From the cell containing the given text, extract its center point as (x, y) coordinate. 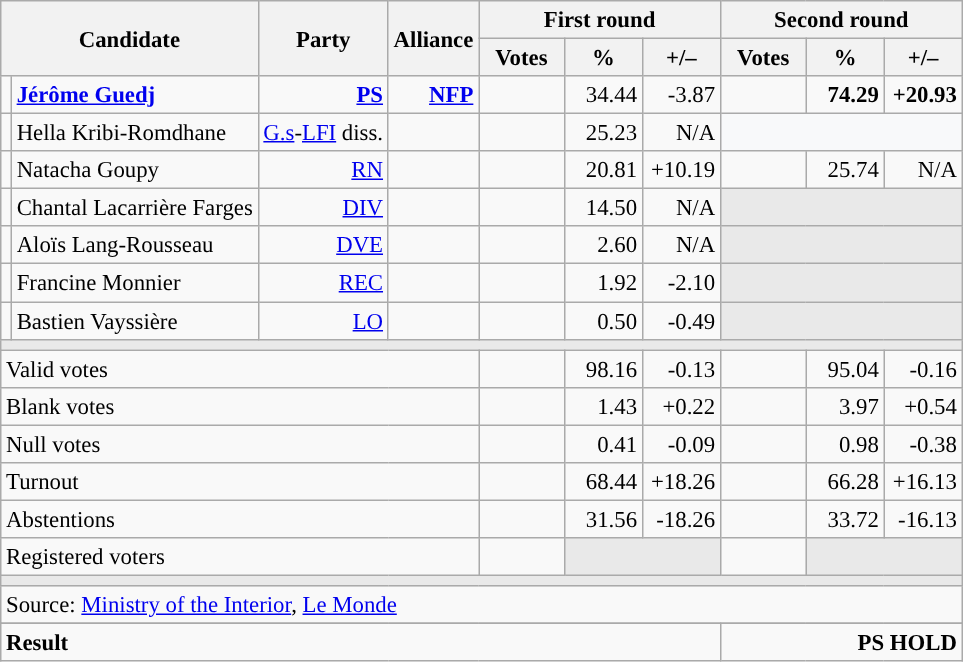
33.72 (845, 519)
+0.54 (923, 406)
-16.13 (923, 519)
NFP (433, 95)
REC (323, 283)
-0.49 (681, 321)
-0.38 (923, 444)
Aloïs Lang-Rousseau (134, 245)
-0.09 (681, 444)
98.16 (603, 369)
1.43 (603, 406)
Candidate (130, 38)
Francine Monnier (134, 283)
Turnout (240, 482)
Hella Kribi-Romdhane (134, 133)
Valid votes (240, 369)
Second round (841, 20)
Chantal Lacarrière Farges (134, 208)
20.81 (603, 170)
RN (323, 170)
66.28 (845, 482)
-0.13 (681, 369)
PS (323, 95)
+0.22 (681, 406)
DVE (323, 245)
+20.93 (923, 95)
0.41 (603, 444)
G.s-LFI diss. (323, 133)
+18.26 (681, 482)
0.50 (603, 321)
95.04 (845, 369)
25.23 (603, 133)
DIV (323, 208)
74.29 (845, 95)
Jérôme Guedj (134, 95)
Result (361, 643)
Party (323, 38)
2.60 (603, 245)
-3.87 (681, 95)
PS HOLD (841, 643)
Source: Ministry of the Interior, Le Monde (482, 605)
Alliance (433, 38)
-2.10 (681, 283)
Registered voters (240, 557)
0.98 (845, 444)
34.44 (603, 95)
68.44 (603, 482)
Natacha Goupy (134, 170)
Bastien Vayssière (134, 321)
-18.26 (681, 519)
25.74 (845, 170)
31.56 (603, 519)
LO (323, 321)
+10.19 (681, 170)
1.92 (603, 283)
First round (600, 20)
Abstentions (240, 519)
14.50 (603, 208)
+16.13 (923, 482)
3.97 (845, 406)
Blank votes (240, 406)
Null votes (240, 444)
-0.16 (923, 369)
